Pinpoint the cell where the given text exists, returning its [X, Y] midpoint coordinate. 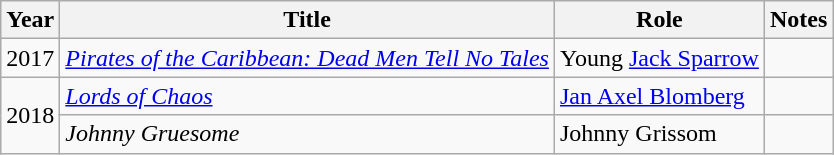
Lords of Chaos [308, 96]
Young Jack Sparrow [659, 58]
Title [308, 20]
Johnny Grissom [659, 134]
Role [659, 20]
2018 [30, 115]
2017 [30, 58]
Johnny Gruesome [308, 134]
Jan Axel Blomberg [659, 96]
Notes [798, 20]
Pirates of the Caribbean: Dead Men Tell No Tales [308, 58]
Year [30, 20]
